Detect which cell encompasses the target text, then output its (x, y) center coordinate. 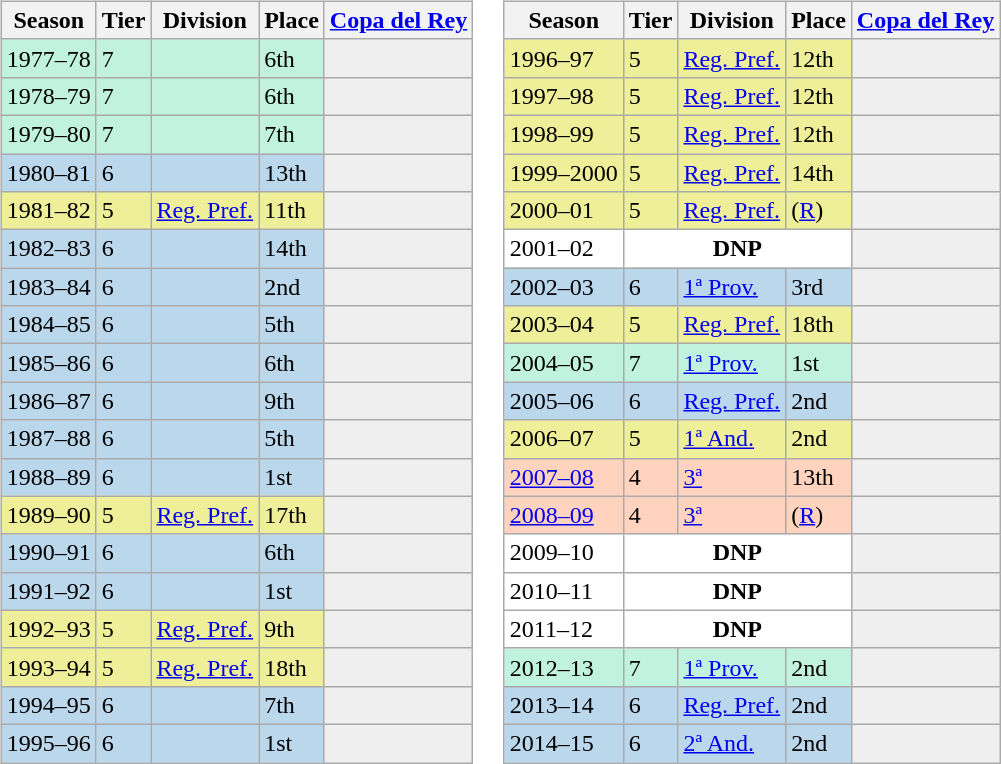
2004–05 (564, 363)
1990–91 (48, 553)
1977–78 (48, 58)
2005–06 (564, 401)
1983–84 (48, 287)
17th (292, 515)
2002–03 (564, 287)
1992–93 (48, 629)
2007–08 (564, 477)
2008–09 (564, 515)
2009–10 (564, 553)
1ª And. (732, 439)
2014–15 (564, 743)
2012–13 (564, 667)
1995–96 (48, 743)
3rd (819, 287)
1982–83 (48, 249)
1994–95 (48, 705)
2000–01 (564, 211)
2010–11 (564, 591)
2001–02 (564, 249)
1978–79 (48, 96)
11th (292, 211)
2003–04 (564, 325)
1996–97 (564, 58)
1984–85 (48, 325)
1980–81 (48, 173)
2006–07 (564, 439)
1993–94 (48, 667)
2013–14 (564, 705)
1999–2000 (564, 173)
1979–80 (48, 134)
1987–88 (48, 439)
1989–90 (48, 515)
1981–82 (48, 211)
1985–86 (48, 363)
1997–98 (564, 96)
2ª And. (732, 743)
1991–92 (48, 591)
2011–12 (564, 629)
1986–87 (48, 401)
1998–99 (564, 134)
1988–89 (48, 477)
